Search for the cell housing the specified text and yield its (x, y) center coordinate. 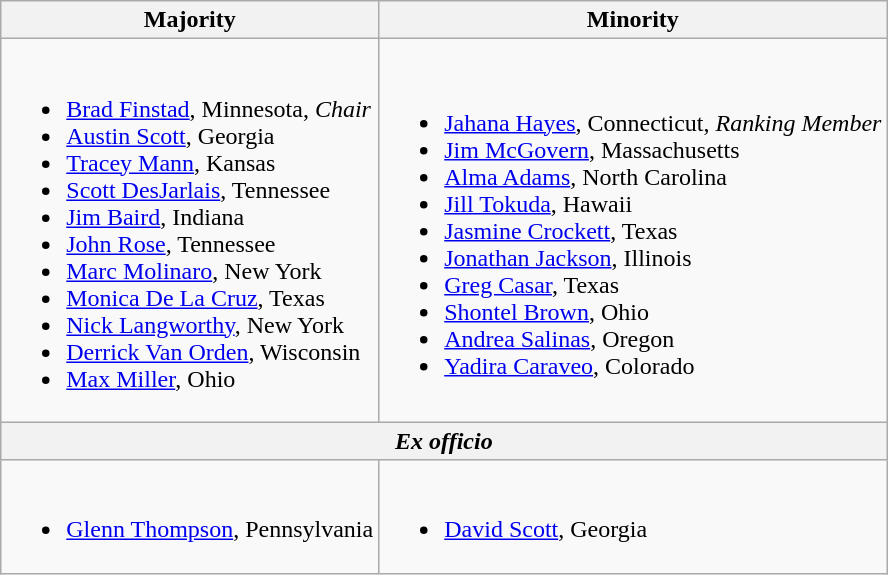
David Scott, Georgia (633, 516)
Glenn Thompson, Pennsylvania (190, 516)
Minority (633, 20)
Majority (190, 20)
Ex officio (444, 441)
